Search for the cell housing the specified text and yield its (x, y) center coordinate. 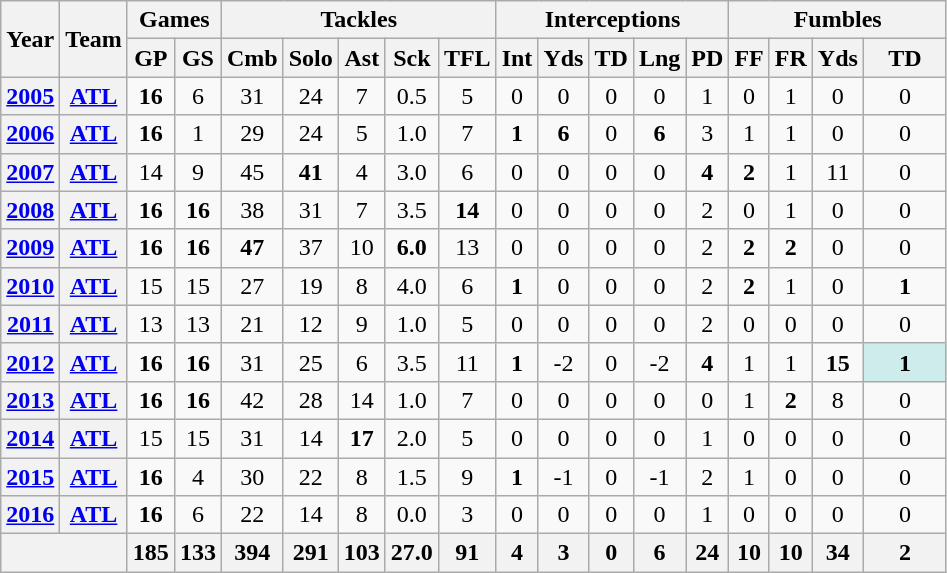
GP (150, 58)
Cmb (252, 58)
TFL (467, 58)
133 (198, 553)
Sck (412, 58)
17 (362, 438)
185 (150, 553)
2005 (30, 96)
PD (708, 58)
12 (310, 324)
4.0 (412, 286)
2010 (30, 286)
91 (467, 553)
2006 (30, 134)
Lng (659, 58)
103 (362, 553)
0.5 (412, 96)
0.0 (412, 515)
47 (252, 248)
394 (252, 553)
27.0 (412, 553)
Games (174, 20)
Ast (362, 58)
2009 (30, 248)
19 (310, 286)
38 (252, 210)
21 (252, 324)
2011 (30, 324)
41 (310, 172)
Year (30, 39)
2008 (30, 210)
2013 (30, 400)
2.0 (412, 438)
37 (310, 248)
29 (252, 134)
GS (198, 58)
2015 (30, 477)
1.5 (412, 477)
28 (310, 400)
Int (517, 58)
2016 (30, 515)
6.0 (412, 248)
45 (252, 172)
2007 (30, 172)
Fumbles (838, 20)
42 (252, 400)
2012 (30, 362)
FF (749, 58)
Solo (310, 58)
Team (94, 39)
30 (252, 477)
FR (790, 58)
2014 (30, 438)
Interceptions (612, 20)
25 (310, 362)
Tackles (358, 20)
3.0 (412, 172)
291 (310, 553)
27 (252, 286)
34 (838, 553)
